Scan for the cell matching the given text and deliver its (X, Y) coordinate at center. 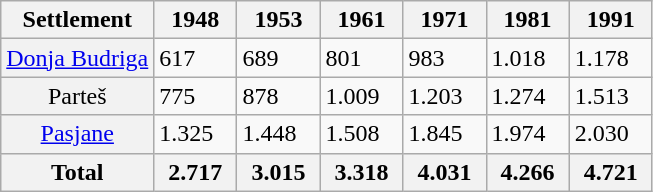
4.266 (528, 172)
983 (444, 58)
4.031 (444, 172)
1.845 (444, 134)
Donja Budriga (78, 58)
3.015 (278, 172)
Total (78, 172)
1971 (444, 20)
3.318 (362, 172)
1961 (362, 20)
1948 (196, 20)
689 (278, 58)
Settlement (78, 20)
1.974 (528, 134)
775 (196, 96)
1.018 (528, 58)
Pasjane (78, 134)
878 (278, 96)
1.508 (362, 134)
1.178 (610, 58)
1.325 (196, 134)
1.448 (278, 134)
Parteš (78, 96)
1.274 (528, 96)
2.717 (196, 172)
1.203 (444, 96)
617 (196, 58)
1991 (610, 20)
1.513 (610, 96)
1953 (278, 20)
801 (362, 58)
1.009 (362, 96)
2.030 (610, 134)
1981 (528, 20)
4.721 (610, 172)
